For the text-containing cell, return its midpoint in (X, Y) coordinate format. 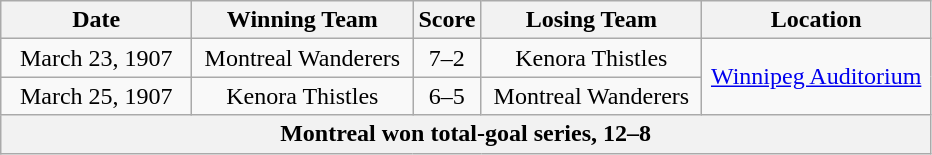
Date (96, 20)
Montreal won total-goal series, 12–8 (466, 134)
Score (447, 20)
March 25, 1907 (96, 96)
March 23, 1907 (96, 58)
Winnipeg Auditorium (816, 77)
6–5 (447, 96)
Location (816, 20)
Losing Team (592, 20)
Winning Team (302, 20)
7–2 (447, 58)
